Capture the cell that displays the provided text and extract its [X, Y] central coordinate. 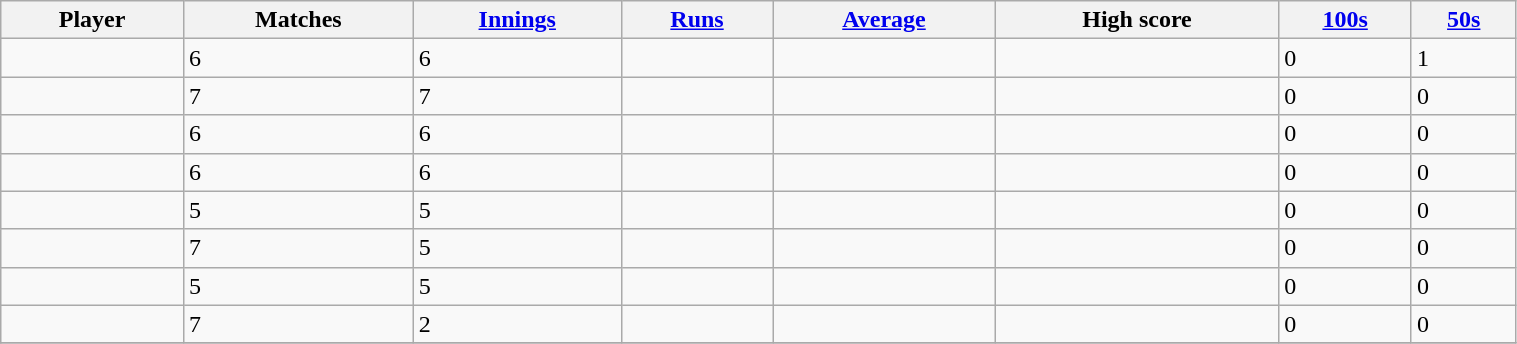
Player [92, 20]
Average [884, 20]
Innings [517, 20]
High score [1137, 20]
Matches [298, 20]
Runs [697, 20]
1 [1464, 58]
2 [517, 324]
50s [1464, 20]
100s [1346, 20]
